Locate the cell with the specified text and output its [x, y] center coordinate. 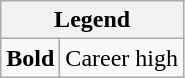
Bold [30, 58]
Legend [92, 20]
Career high [122, 58]
